From the cell containing the given text, extract its center point as (X, Y) coordinate. 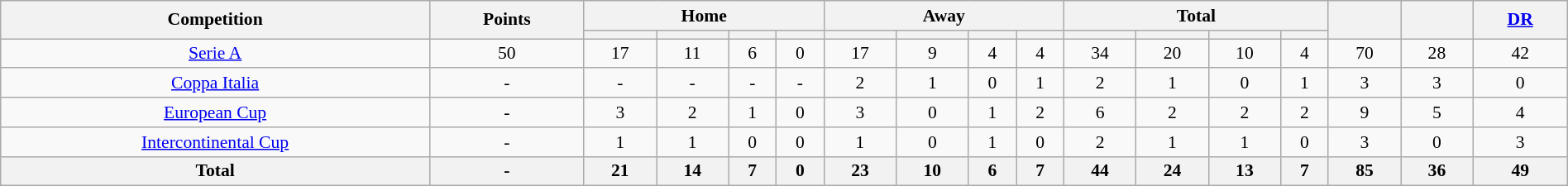
34 (1100, 53)
49 (1520, 171)
50 (506, 53)
23 (860, 171)
11 (693, 53)
42 (1520, 53)
DR (1520, 20)
24 (1173, 171)
36 (1437, 171)
Points (506, 20)
Intercontinental Cup (215, 141)
28 (1437, 53)
Coppa Italia (215, 83)
5 (1437, 112)
85 (1365, 171)
13 (1244, 171)
Home (704, 16)
Serie A (215, 53)
44 (1100, 171)
Away (944, 16)
70 (1365, 53)
14 (693, 171)
Competition (215, 20)
20 (1173, 53)
21 (620, 171)
European Cup (215, 112)
